Extract the (x, y) coordinate from the center of the cell holding the provided text.  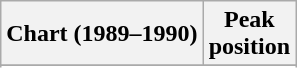
Chart (1989–1990) (102, 34)
Peakposition (249, 34)
